Capture the cell that displays the provided text and extract its (X, Y) central coordinate. 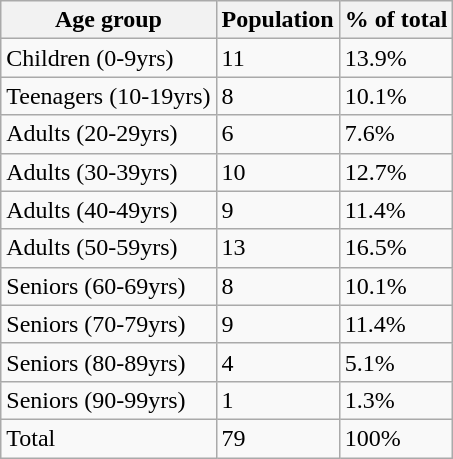
1.3% (396, 400)
Adults (30-39yrs) (108, 172)
10 (278, 172)
Seniors (70-79yrs) (108, 324)
11 (278, 58)
Adults (20-29yrs) (108, 134)
6 (278, 134)
Adults (50-59yrs) (108, 248)
13 (278, 248)
Age group (108, 20)
1 (278, 400)
13.9% (396, 58)
Population (278, 20)
Seniors (90-99yrs) (108, 400)
12.7% (396, 172)
Total (108, 438)
Children (0-9yrs) (108, 58)
% of total (396, 20)
5.1% (396, 362)
Seniors (60-69yrs) (108, 286)
Adults (40-49yrs) (108, 210)
7.6% (396, 134)
4 (278, 362)
100% (396, 438)
16.5% (396, 248)
Seniors (80-89yrs) (108, 362)
Teenagers (10-19yrs) (108, 96)
79 (278, 438)
